Provide the (x, y) coordinate of the cell's center where the given text is located.  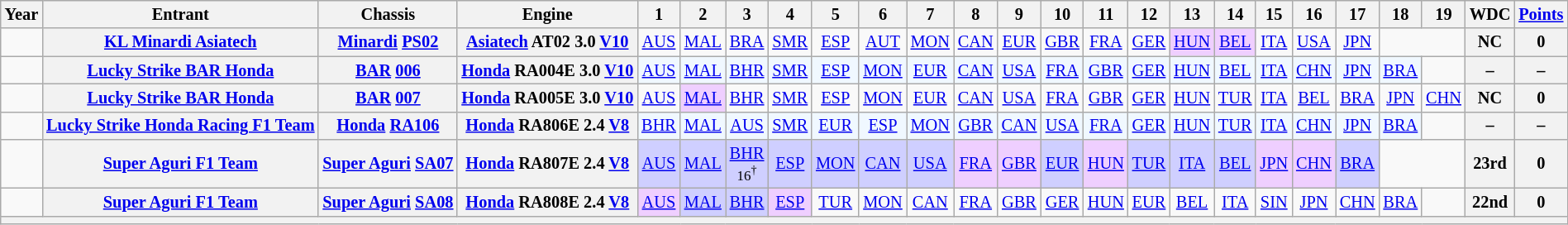
14 (1235, 14)
Honda RA806E 2.4 V8 (547, 126)
17 (1357, 14)
WDC (1490, 14)
Entrant (180, 14)
4 (790, 14)
BAR 007 (388, 98)
KL Minardi Asiatech (180, 42)
Lucky Strike Honda Racing F1 Team (180, 126)
Chassis (388, 14)
Honda RA808E 2.4 V8 (547, 202)
Honda RA004E 3.0 V10 (547, 70)
15 (1274, 14)
Asiatech AT02 3.0 V10 (547, 42)
BHR16† (747, 164)
Points (1541, 14)
Honda RA005E 3.0 V10 (547, 98)
10 (1062, 14)
BAR 006 (388, 70)
5 (835, 14)
2 (703, 14)
Engine (547, 14)
1 (659, 14)
19 (1443, 14)
Super Aguri SA07 (388, 164)
AUT (883, 42)
6 (883, 14)
9 (1020, 14)
Honda RA807E 2.4 V8 (547, 164)
12 (1149, 14)
11 (1106, 14)
7 (931, 14)
Honda RA106 (388, 126)
3 (747, 14)
22nd (1490, 202)
8 (975, 14)
13 (1192, 14)
Year (21, 14)
23rd (1490, 164)
Super Aguri SA08 (388, 202)
SIN (1274, 202)
Minardi PS02 (388, 42)
18 (1401, 14)
16 (1314, 14)
